Locate the cell with the specified text and output its [x, y] center coordinate. 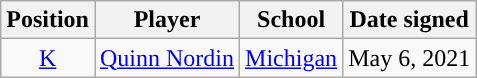
K [48, 58]
Date signed [410, 20]
School [292, 20]
May 6, 2021 [410, 58]
Quinn Nordin [166, 58]
Michigan [292, 58]
Position [48, 20]
Player [166, 20]
